Search for the cell housing the specified text and yield its (X, Y) center coordinate. 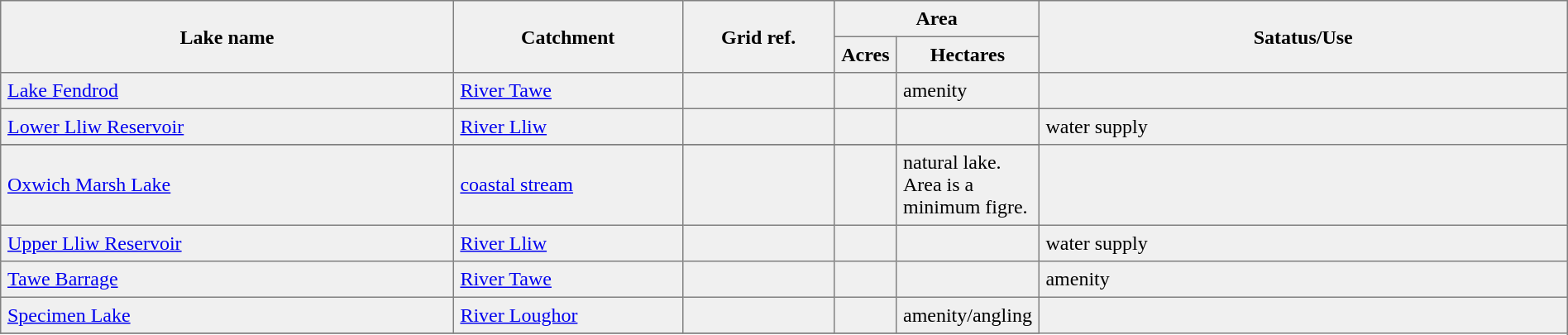
Acres (865, 55)
Satatus/Use (1303, 36)
Oxwich Marsh Lake (227, 185)
Area (936, 19)
Tawe Barrage (227, 280)
River Loughor (567, 315)
Specimen Lake (227, 315)
Grid ref. (758, 36)
Upper Lliw Reservoir (227, 243)
Lower Lliw Reservoir (227, 127)
Hectares (968, 55)
Catchment (567, 36)
Lake Fendrod (227, 91)
natural lake. Area is a minimum figre. (968, 185)
coastal stream (567, 185)
Lake name (227, 36)
amenity/angling (968, 315)
